Return the (x, y) coordinate for the center point of the cell that contains the specified text.  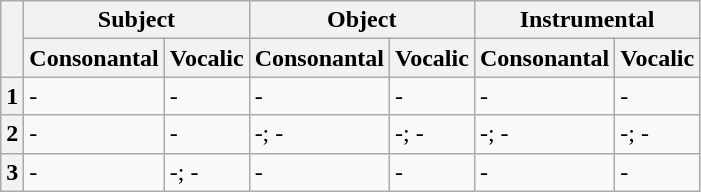
3 (12, 172)
Object (362, 20)
Subject (136, 20)
1 (12, 96)
Instrumental (586, 20)
2 (12, 134)
